Search for the cell housing the specified text and yield its [X, Y] center coordinate. 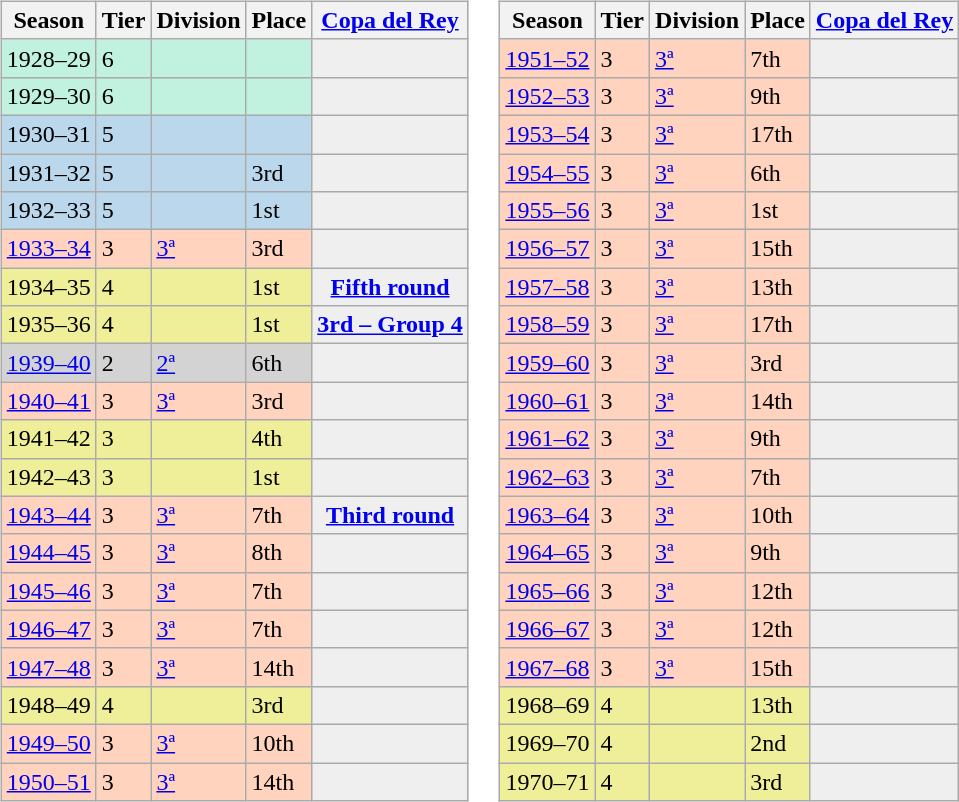
1953–54 [548, 134]
1964–65 [548, 553]
1950–51 [48, 781]
1940–41 [48, 401]
1960–61 [548, 401]
Fifth round [390, 287]
1969–70 [548, 743]
1963–64 [548, 515]
1962–63 [548, 477]
Third round [390, 515]
1945–46 [48, 591]
1956–57 [548, 249]
1946–47 [48, 629]
1947–48 [48, 667]
1949–50 [48, 743]
1955–56 [548, 211]
1930–31 [48, 134]
1952–53 [548, 96]
2 [124, 363]
1958–59 [548, 325]
8th [279, 553]
2nd [778, 743]
1967–68 [548, 667]
1951–52 [548, 58]
1957–58 [548, 287]
1948–49 [48, 705]
1941–42 [48, 439]
1970–71 [548, 781]
2ª [198, 363]
1959–60 [548, 363]
1943–44 [48, 515]
1931–32 [48, 173]
1968–69 [548, 705]
1935–36 [48, 325]
1954–55 [548, 173]
1965–66 [548, 591]
1929–30 [48, 96]
1933–34 [48, 249]
1944–45 [48, 553]
1928–29 [48, 58]
1939–40 [48, 363]
1966–67 [548, 629]
1961–62 [548, 439]
4th [279, 439]
1934–35 [48, 287]
3rd – Group 4 [390, 325]
1942–43 [48, 477]
1932–33 [48, 211]
